Extract the (x, y) coordinate from the center of the cell holding the provided text.  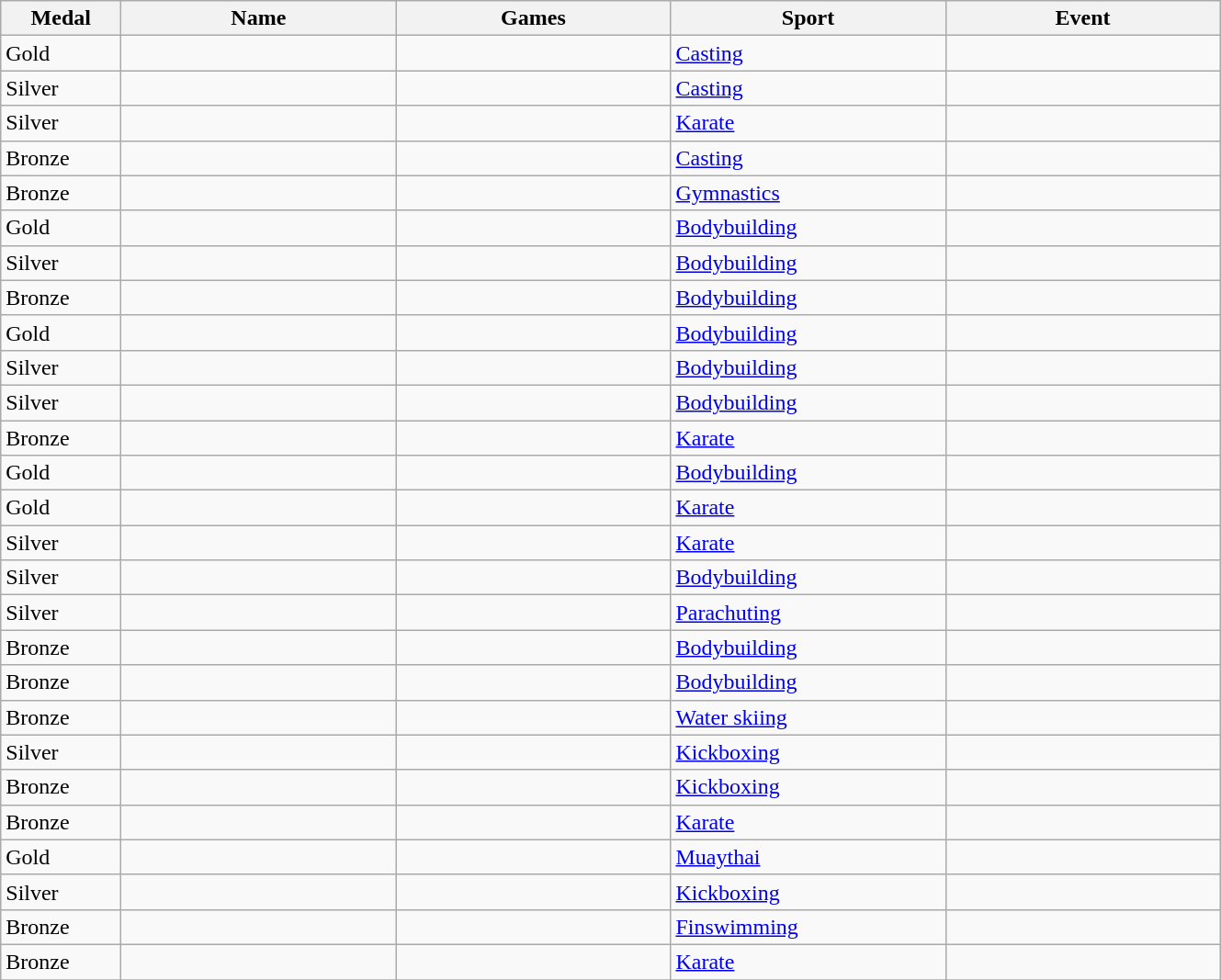
Medal (61, 18)
Gymnastics (808, 193)
Water skiing (808, 717)
Games (533, 18)
Sport (808, 18)
Finswimming (808, 927)
Muaythai (808, 857)
Event (1082, 18)
Parachuting (808, 613)
Name (259, 18)
